Provide the [X, Y] coordinate of the cell's center where the given text is located.  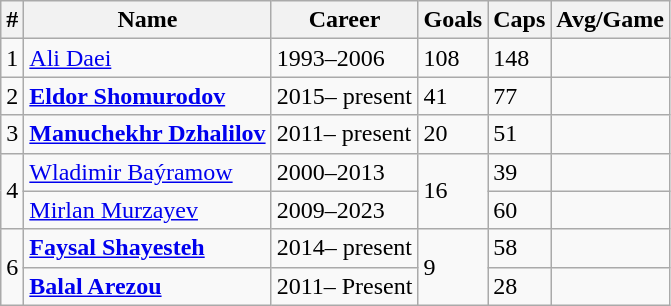
Caps [520, 20]
2011– present [344, 134]
Manuchekhr Dzhalilov [148, 134]
108 [453, 58]
28 [520, 286]
2011– Present [344, 286]
148 [520, 58]
Ali Daei [148, 58]
77 [520, 96]
# [12, 20]
Wladimir Baýramow [148, 172]
60 [520, 210]
Goals [453, 20]
58 [520, 248]
Avg/Game [610, 20]
4 [12, 191]
Career [344, 20]
51 [520, 134]
2000–2013 [344, 172]
Eldor Shomurodov [148, 96]
39 [520, 172]
Mirlan Murzayev [148, 210]
2009–2023 [344, 210]
2 [12, 96]
2015– present [344, 96]
16 [453, 191]
3 [12, 134]
1993–2006 [344, 58]
Balal Arezou [148, 286]
6 [12, 267]
Faysal Shayesteh [148, 248]
1 [12, 58]
2014– present [344, 248]
20 [453, 134]
41 [453, 96]
Name [148, 20]
9 [453, 267]
